Identify which cell holds the provided text, then report its [x, y] central coordinate. 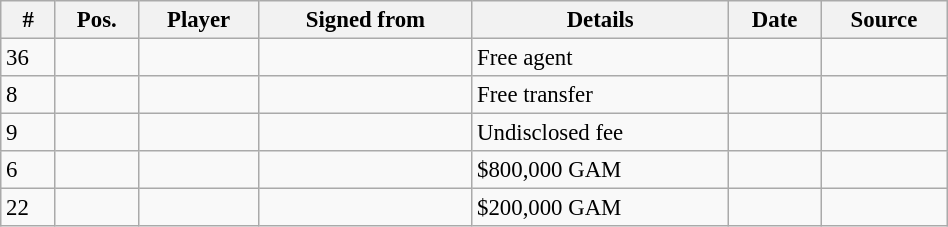
Pos. [96, 20]
8 [28, 95]
Details [600, 20]
Date [775, 20]
22 [28, 208]
Undisclosed fee [600, 133]
Free agent [600, 58]
Source [884, 20]
9 [28, 133]
# [28, 20]
$200,000 GAM [600, 208]
Signed from [366, 20]
36 [28, 58]
6 [28, 170]
$800,000 GAM [600, 170]
Free transfer [600, 95]
Player [198, 20]
